Search for the cell housing the specified text and yield its (x, y) center coordinate. 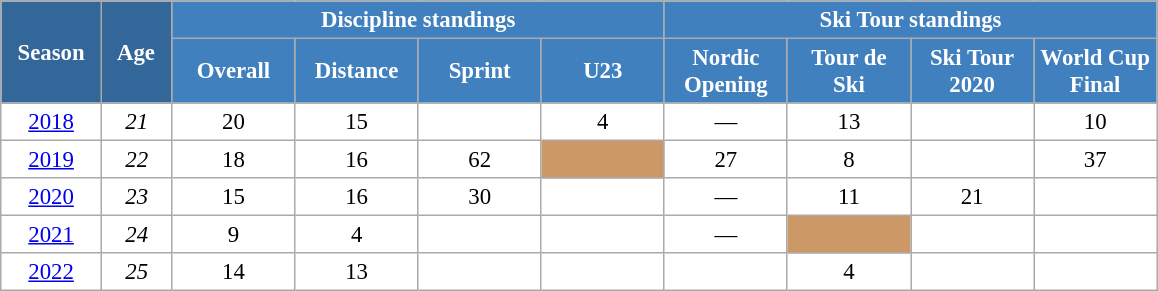
22 (136, 160)
Age (136, 52)
27 (726, 160)
9 (234, 235)
2021 (52, 235)
Distance (356, 72)
2018 (52, 122)
18 (234, 160)
Tour deSki (848, 72)
2019 (52, 160)
Ski Tour2020 (972, 72)
Discipline standings (418, 20)
30 (480, 197)
Overall (234, 72)
20 (234, 122)
NordicOpening (726, 72)
62 (480, 160)
U23 (602, 72)
World CupFinal (1096, 72)
Season (52, 52)
37 (1096, 160)
Sprint (480, 72)
8 (848, 160)
24 (136, 235)
13 (848, 122)
Ski Tour standings (910, 20)
23 (136, 197)
2020 (52, 197)
10 (1096, 122)
11 (848, 197)
